Return the (x, y) coordinate for the center point of the cell that contains the specified text.  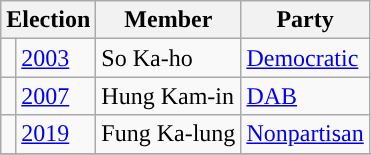
Hung Kam-in (168, 96)
2019 (56, 134)
Party (305, 20)
Member (168, 20)
Democratic (305, 58)
Nonpartisan (305, 134)
2007 (56, 96)
So Ka-ho (168, 58)
DAB (305, 96)
Fung Ka-lung (168, 134)
Election (48, 20)
2003 (56, 58)
